Extract the [X, Y] coordinate from the center of the cell holding the provided text.  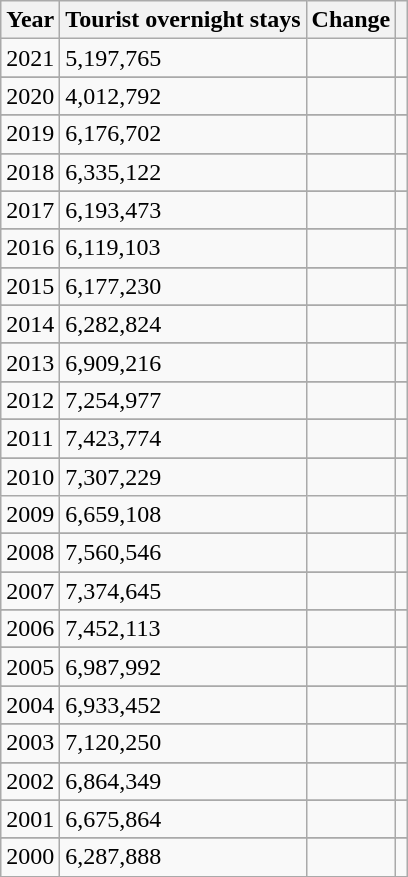
7,452,113 [183, 629]
7,423,774 [183, 438]
2000 [30, 857]
6,909,216 [183, 362]
6,177,230 [183, 286]
2018 [30, 172]
2015 [30, 286]
4,012,792 [183, 96]
2001 [30, 819]
2020 [30, 96]
2014 [30, 324]
2012 [30, 400]
7,120,250 [183, 743]
2013 [30, 362]
6,675,864 [183, 819]
7,560,546 [183, 553]
6,335,122 [183, 172]
2017 [30, 210]
6,864,349 [183, 781]
5,197,765 [183, 58]
2008 [30, 553]
Tourist overnight stays [183, 20]
7,374,645 [183, 591]
7,254,977 [183, 400]
2009 [30, 515]
2007 [30, 591]
7,307,229 [183, 477]
Change [351, 20]
6,933,452 [183, 705]
6,119,103 [183, 248]
2010 [30, 477]
2003 [30, 743]
Year [30, 20]
2004 [30, 705]
6,176,702 [183, 134]
2011 [30, 438]
6,287,888 [183, 857]
2021 [30, 58]
6,987,992 [183, 667]
6,282,824 [183, 324]
2005 [30, 667]
2019 [30, 134]
2002 [30, 781]
2006 [30, 629]
6,659,108 [183, 515]
6,193,473 [183, 210]
2016 [30, 248]
